Scan for the cell matching the given text and deliver its (X, Y) coordinate at center. 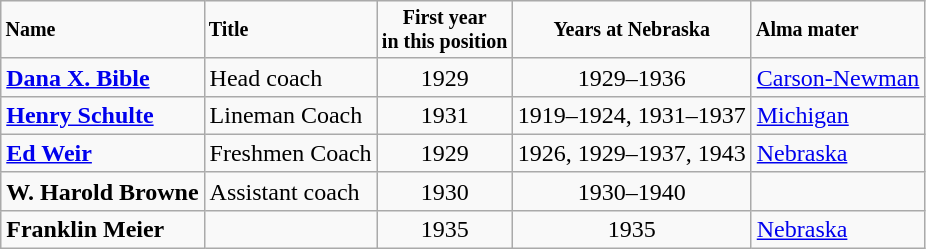
Carson-Newman (838, 77)
Henry Schulte (102, 115)
Freshmen Coach (290, 153)
First yearin this position (444, 30)
1931 (444, 115)
Head coach (290, 77)
Alma mater (838, 30)
Title (290, 30)
1930 (444, 191)
Lineman Coach (290, 115)
1926, 1929–1937, 1943 (632, 153)
Franklin Meier (102, 229)
Assistant coach (290, 191)
Dana X. Bible (102, 77)
Years at Nebraska (632, 30)
1919–1924, 1931–1937 (632, 115)
1930–1940 (632, 191)
1929–1936 (632, 77)
W. Harold Browne (102, 191)
Michigan (838, 115)
Name (102, 30)
Ed Weir (102, 153)
